Pinpoint the cell where the given text exists, returning its (X, Y) midpoint coordinate. 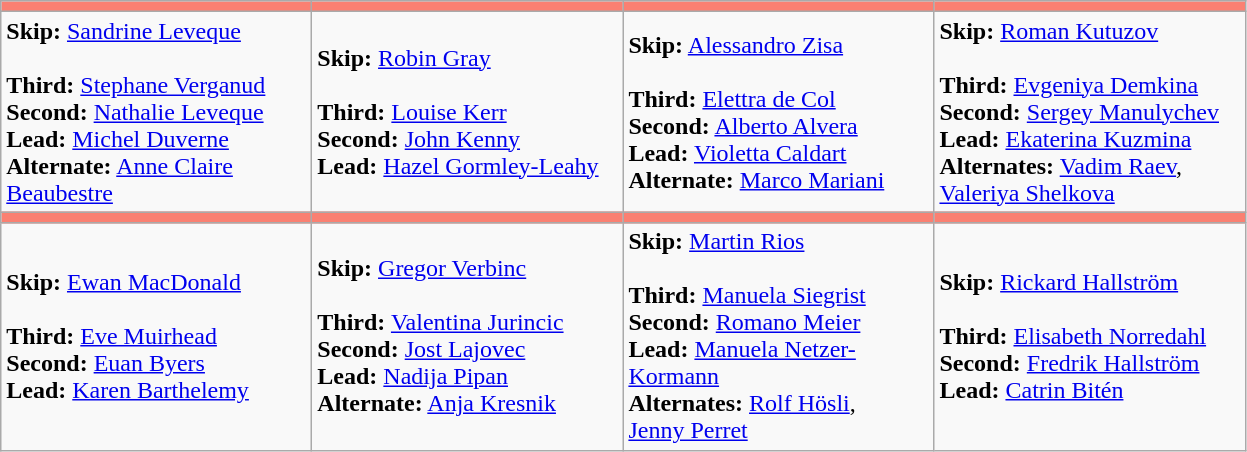
Skip: Ewan MacDonald Third: Eve Muirhead Second: Euan Byers Lead: Karen Barthelemy (156, 336)
Skip: Robin Gray Third: Louise Kerr Second: John Kenny Lead: Hazel Gormley-Leahy (468, 112)
Skip: Sandrine LevequeThird: Stephane Verganud Second: Nathalie Leveque Lead: Michel Duverne Alternate: Anne Claire Beaubestre (156, 112)
Skip: Martin Rios Third: Manuela Siegrist Second: Romano Meier Lead: Manuela Netzer-Kormann Alternates: Rolf Hösli, Jenny Perret (778, 336)
Skip: Gregor Verbinc Third: Valentina Jurincic Second: Jost Lajovec Lead: Nadija Pipan Alternate: Anja Kresnik (468, 336)
Skip: Alessandro Zisa Third: Elettra de Col Second: Alberto Alvera Lead: Violetta Caldart Alternate: Marco Mariani (778, 112)
Skip: Rickard Hallström Third: Elisabeth Norredahl Second: Fredrik Hallström Lead: Catrin Bitén (1090, 336)
Skip: Roman Kutuzov Third: Evgeniya Demkina Second: Sergey Manulychev Lead: Ekaterina Kuzmina Alternates: Vadim Raev, Valeriya Shelkova (1090, 112)
